Identify which cell holds the provided text, then report its (x, y) central coordinate. 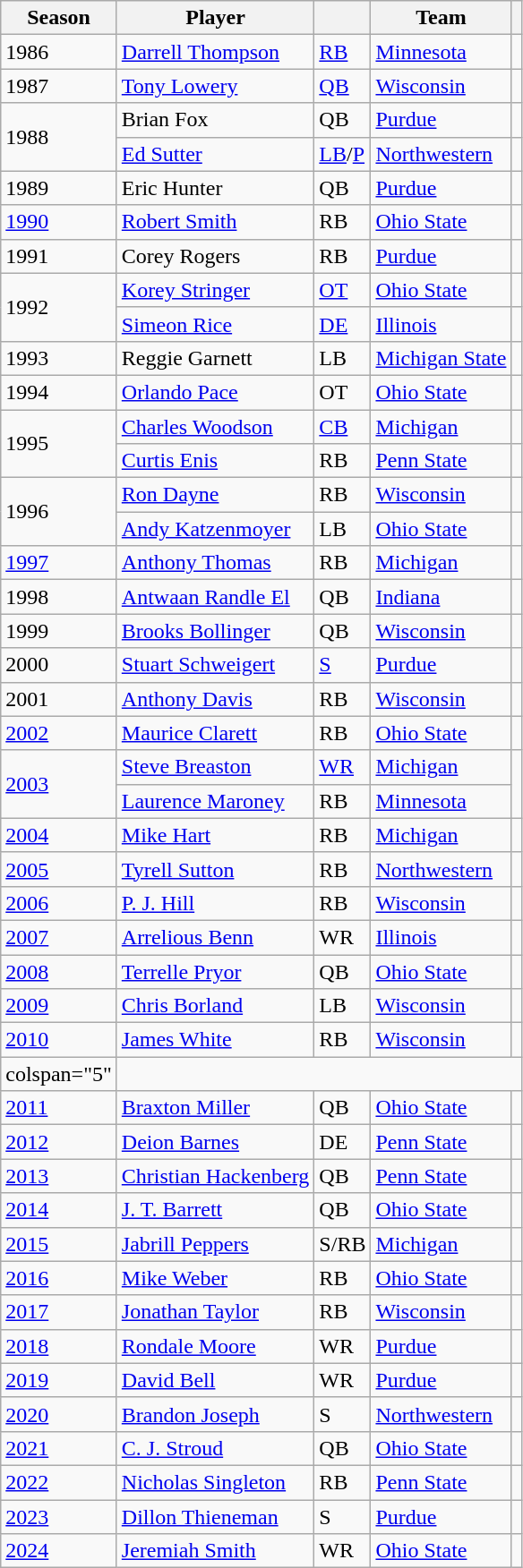
Nicholas Singleton (215, 1482)
1998 (59, 597)
1996 (59, 512)
Brooks Bollinger (215, 631)
2016 (59, 1278)
LB/P (342, 154)
Team (441, 18)
2011 (59, 1108)
2024 (59, 1551)
2003 (59, 784)
Korey Stringer (215, 290)
2012 (59, 1142)
2013 (59, 1176)
2008 (59, 971)
Corey Rogers (215, 256)
Chris Borland (215, 1006)
Laurence Maroney (215, 801)
P. J. Hill (215, 903)
Antwaan Randle El (215, 597)
colspan="5" (59, 1074)
1992 (59, 307)
2017 (59, 1312)
1997 (59, 563)
Dillon Thieneman (215, 1517)
1999 (59, 631)
C. J. Stroud (215, 1448)
S/RB (342, 1244)
Anthony Davis (215, 699)
Simeon Rice (215, 324)
1989 (59, 188)
Michigan State (441, 358)
1994 (59, 392)
Curtis Enis (215, 461)
Terrelle Pryor (215, 971)
1986 (59, 52)
Orlando Pace (215, 392)
Mike Weber (215, 1278)
2022 (59, 1482)
2004 (59, 835)
Christian Hackenberg (215, 1176)
1987 (59, 86)
David Bell (215, 1380)
Player (215, 18)
Stuart Schweigert (215, 665)
2000 (59, 665)
Charles Woodson (215, 427)
Brandon Joseph (215, 1414)
2014 (59, 1210)
Ed Sutter (215, 154)
2019 (59, 1380)
Steve Breaston (215, 767)
1991 (59, 256)
Tony Lowery (215, 86)
J. T. Barrett (215, 1210)
Tyrell Sutton (215, 869)
1990 (59, 222)
Rondale Moore (215, 1346)
Deion Barnes (215, 1142)
Arrelious Benn (215, 937)
1988 (59, 137)
Eric Hunter (215, 188)
Ron Dayne (215, 495)
2001 (59, 699)
1993 (59, 358)
Braxton Miller (215, 1108)
1995 (59, 444)
2009 (59, 1006)
Mike Hart (215, 835)
Jonathan Taylor (215, 1312)
Jabrill Peppers (215, 1244)
Anthony Thomas (215, 563)
2020 (59, 1414)
2023 (59, 1517)
2006 (59, 903)
James White (215, 1040)
Andy Katzenmoyer (215, 529)
Robert Smith (215, 222)
2018 (59, 1346)
Jeremiah Smith (215, 1551)
Reggie Garnett (215, 358)
Maurice Clarett (215, 733)
Season (59, 18)
Indiana (441, 597)
2005 (59, 869)
2007 (59, 937)
Brian Fox (215, 120)
Darrell Thompson (215, 52)
2015 (59, 1244)
2021 (59, 1448)
2010 (59, 1040)
CB (342, 427)
2002 (59, 733)
